Output the [X, Y] coordinate of the center of the cell containing the given text.  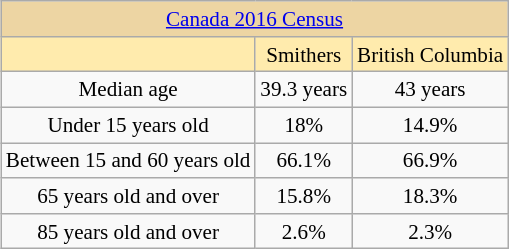
2.3% [430, 230]
43 years [430, 90]
15.8% [304, 196]
39.3 years [304, 90]
18% [304, 124]
British Columbia [430, 54]
2.6% [304, 230]
18.3% [430, 196]
65 years old and over [128, 196]
Between 15 and 60 years old [128, 160]
Canada 2016 Census [254, 18]
Median age [128, 90]
66.1% [304, 160]
66.9% [430, 160]
14.9% [430, 124]
85 years old and over [128, 230]
Under 15 years old [128, 124]
Smithers [304, 54]
